Extract the [X, Y] coordinate from the center of the cell holding the provided text.  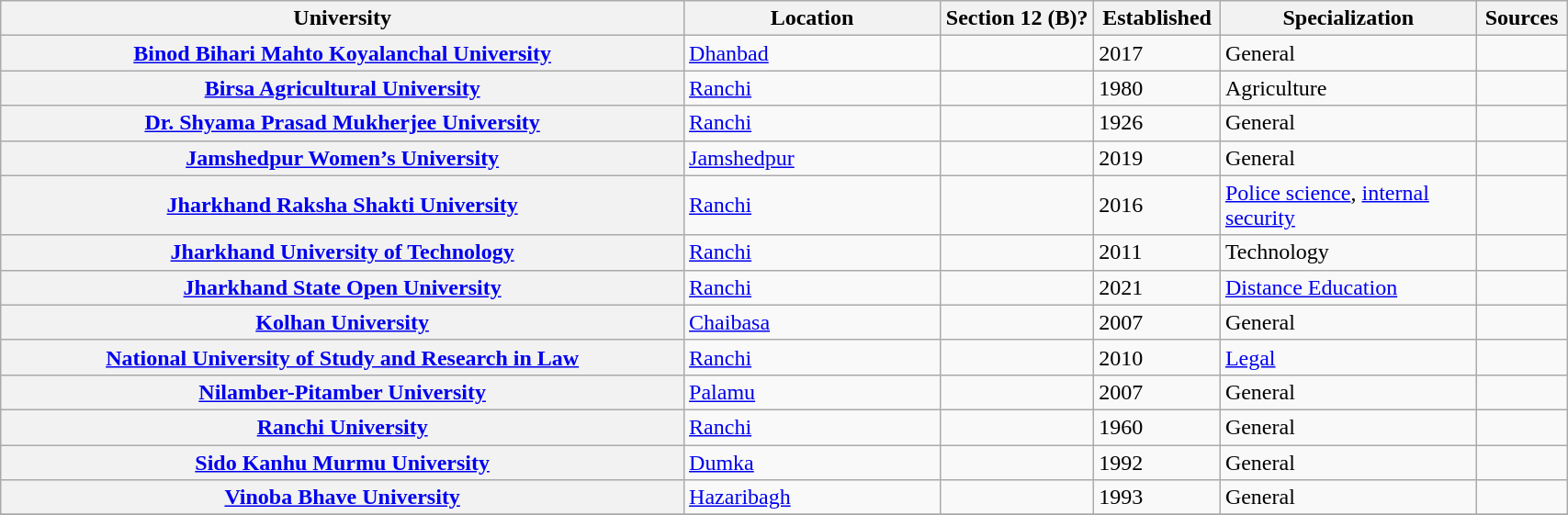
Legal [1348, 357]
2021 [1157, 287]
Dhanbad [812, 53]
Sido Kanhu Murmu University [343, 462]
Jharkhand University of Technology [343, 252]
Jamshedpur Women’s University [343, 158]
Palamu [812, 392]
Section 12 (B)? [1016, 18]
1960 [1157, 427]
Sources [1521, 18]
1980 [1157, 88]
National University of Study and Research in Law [343, 357]
2019 [1157, 158]
2011 [1157, 252]
1926 [1157, 123]
Dumka [812, 462]
Birsa Agricultural University [343, 88]
2017 [1157, 53]
Jamshedpur [812, 158]
Vinoba Bhave University [343, 498]
Jharkhand Raksha Shakti University [343, 206]
University [343, 18]
2016 [1157, 206]
Location [812, 18]
Kolhan University [343, 322]
Technology [1348, 252]
2010 [1157, 357]
Chaibasa [812, 322]
Distance Education [1348, 287]
1992 [1157, 462]
Established [1157, 18]
Binod Bihari Mahto Koyalanchal University [343, 53]
Dr. Shyama Prasad Mukherjee University [343, 123]
1993 [1157, 498]
Specialization [1348, 18]
Jharkhand State Open University [343, 287]
Nilamber-Pitamber University [343, 392]
Police science, internal security [1348, 206]
Hazaribagh [812, 498]
Ranchi University [343, 427]
Agriculture [1348, 88]
